Scan for the cell matching the given text and deliver its [x, y] coordinate at center. 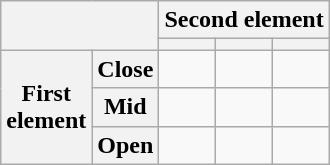
Close [126, 69]
Mid [126, 107]
Open [126, 145]
Second element [244, 20]
First element [46, 107]
